From the cell containing the given text, extract its center point as [x, y] coordinate. 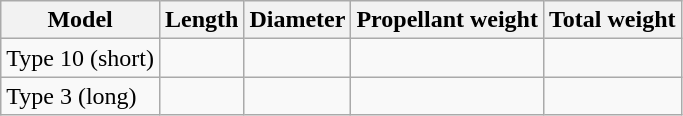
Total weight [612, 20]
Type 3 (long) [80, 96]
Type 10 (short) [80, 58]
Propellant weight [448, 20]
Model [80, 20]
Diameter [298, 20]
Length [201, 20]
